Find where the given text appears and provide that cell's center as (X, Y) coordinate. 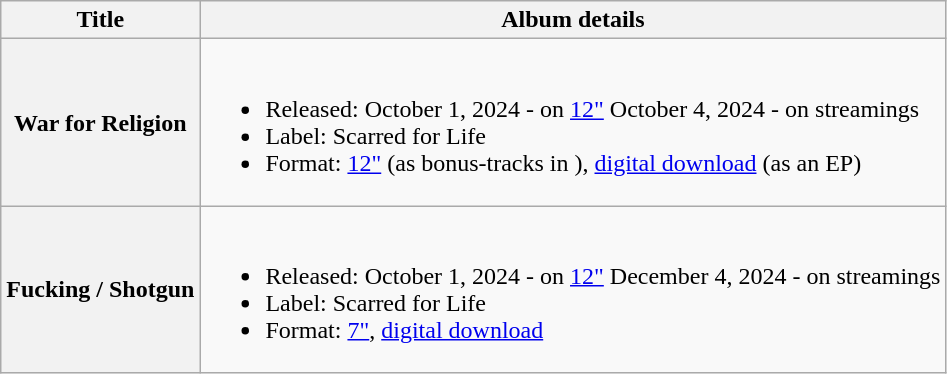
Title (100, 20)
War for Religion (100, 122)
Fucking / Shotgun (100, 290)
Released: October 1, 2024 - on 12" December 4, 2024 - on streamingsLabel: Scarred for LifeFormat: 7", digital download (573, 290)
Album details (573, 20)
